Output the (x, y) coordinate of the center of the cell containing the given text.  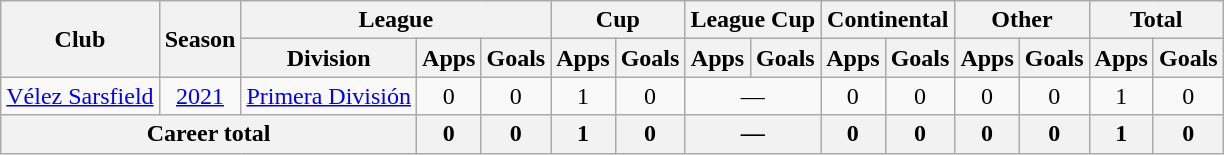
Other (1022, 20)
Season (200, 39)
Cup (618, 20)
League (396, 20)
Career total (209, 134)
Club (80, 39)
Primera División (329, 96)
2021 (200, 96)
Total (1156, 20)
Continental (888, 20)
Division (329, 58)
League Cup (753, 20)
Vélez Sarsfield (80, 96)
